Identify which cell holds the provided text, then report its (x, y) central coordinate. 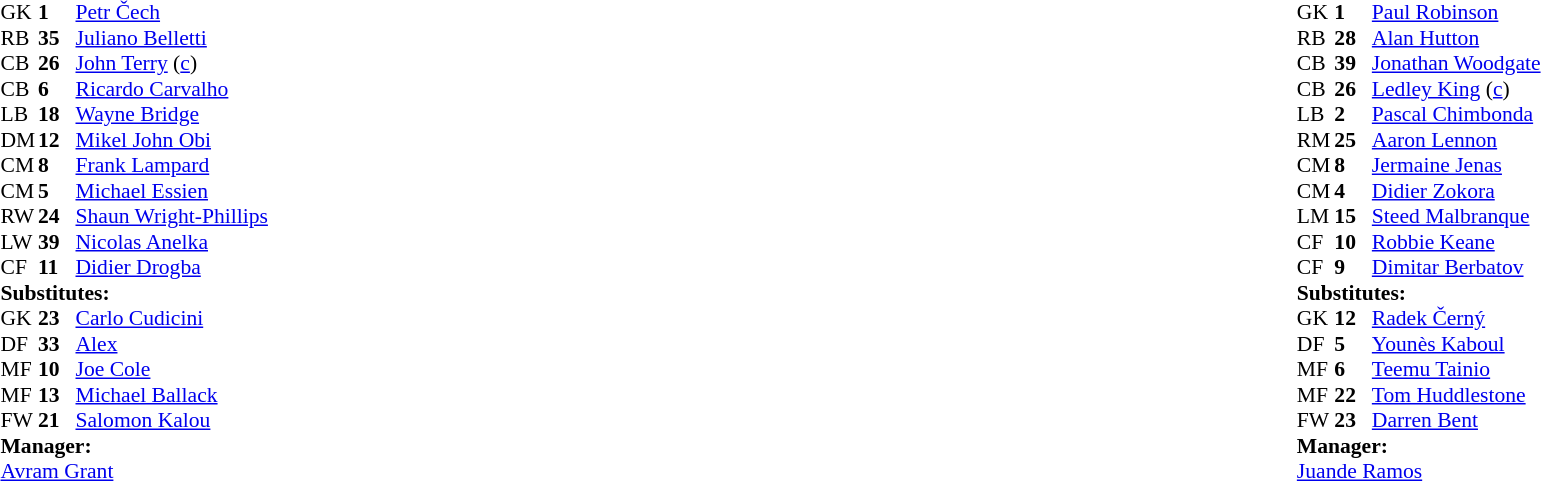
21 (57, 421)
33 (57, 344)
Salomon Kalou (172, 421)
Pascal Chimbonda (1456, 115)
Radek Černý (1456, 319)
15 (1353, 217)
Michael Ballack (172, 395)
Steed Malbranque (1456, 217)
Mikel John Obi (172, 140)
Tom Huddlestone (1456, 395)
LW (19, 242)
Wayne Bridge (172, 115)
Ricardo Carvalho (172, 89)
Carlo Cudicini (172, 319)
35 (57, 38)
22 (1353, 395)
RW (19, 217)
Jermaine Jenas (1456, 165)
Darren Bent (1456, 421)
Didier Drogba (172, 267)
11 (57, 267)
LM (1316, 217)
24 (57, 217)
Frank Lampard (172, 165)
13 (57, 395)
2 (1353, 115)
Aaron Lennon (1456, 140)
Nicolas Anelka (172, 242)
Joe Cole (172, 369)
9 (1353, 267)
Michael Essien (172, 191)
Teemu Tainio (1456, 369)
Ledley King (c) (1456, 89)
John Terry (c) (172, 63)
Alan Hutton (1456, 38)
Petr Čech (172, 13)
RM (1316, 140)
25 (1353, 140)
Paul Robinson (1456, 13)
DM (19, 140)
28 (1353, 38)
Alex (172, 344)
Dimitar Berbatov (1456, 267)
18 (57, 115)
Younès Kaboul (1456, 344)
Shaun Wright-Phillips (172, 217)
Jonathan Woodgate (1456, 63)
4 (1353, 191)
Juliano Belletti (172, 38)
Didier Zokora (1456, 191)
Robbie Keane (1456, 242)
